From the cell containing the given text, extract its center point as [X, Y] coordinate. 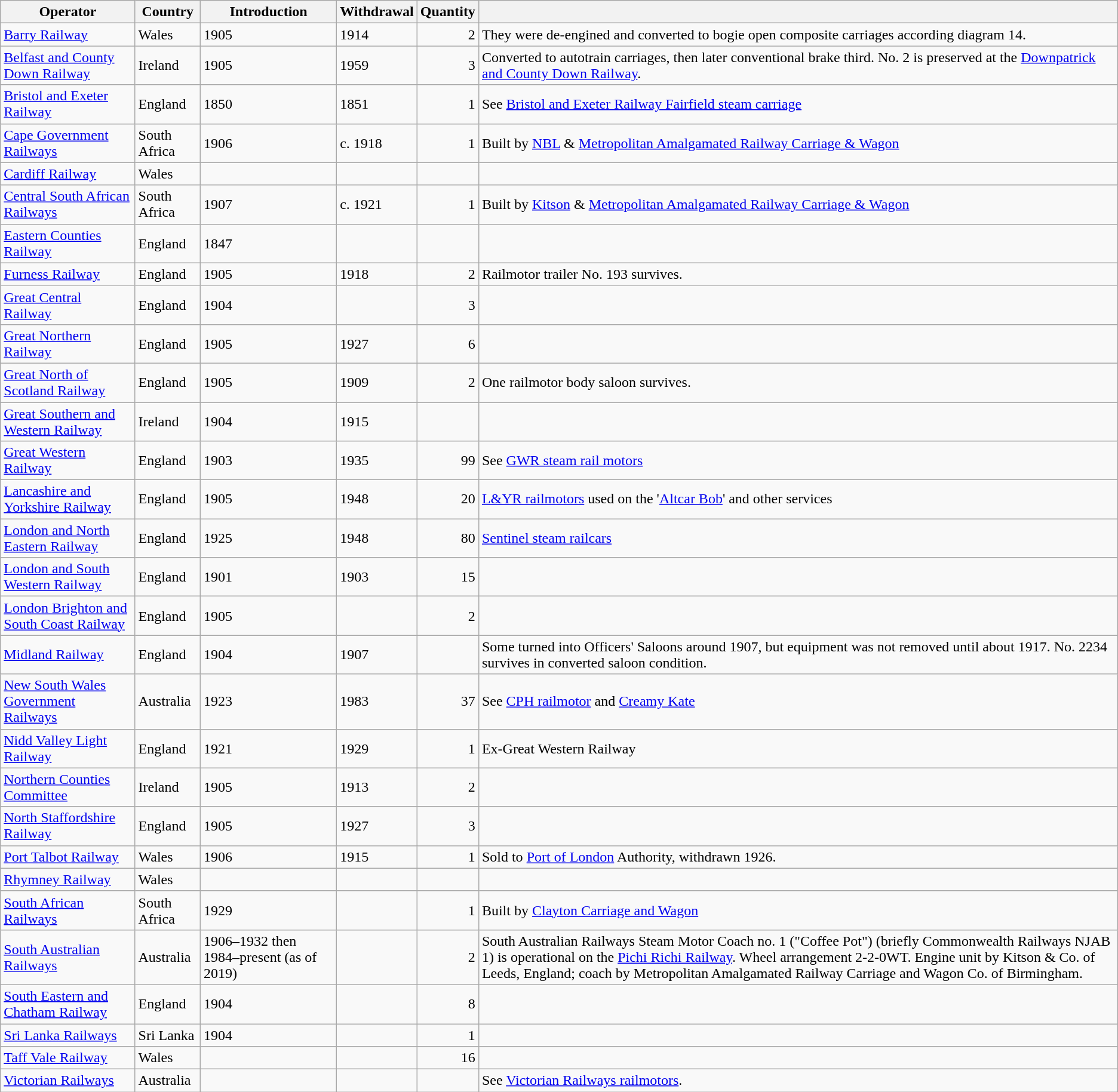
Built by Clayton Carriage and Wagon [798, 910]
8 [448, 1004]
1850 [269, 104]
Eastern Counties Railway [68, 244]
c. 1918 [377, 143]
Built by NBL & Metropolitan Amalgamated Railway Carriage & Wagon [798, 143]
See Bristol and Exeter Railway Fairfield steam carriage [798, 104]
Great North of Scotland Railway [68, 382]
Northern Counties Committee [68, 787]
Converted to autotrain carriages, then later conventional brake third. No. 2 is preserved at the Downpatrick and County Down Railway. [798, 66]
Cardiff Railway [68, 174]
Furness Railway [68, 274]
20 [448, 499]
Bristol and Exeter Railway [68, 104]
1925 [269, 539]
Sri Lanka Railways [68, 1035]
Port Talbot Railway [68, 857]
1959 [377, 66]
They were de-engined and converted to bogie open composite carriages according diagram 14. [798, 35]
North Staffordshire Railway [68, 826]
80 [448, 539]
Sri Lanka [168, 1035]
See GWR steam rail motors [798, 461]
Country [168, 12]
1914 [377, 35]
1906–1932 then 1984–present (as of 2019) [269, 957]
Barry Railway [68, 35]
16 [448, 1058]
Sold to Port of London Authority, withdrawn 1926. [798, 857]
1901 [269, 577]
1847 [269, 244]
Great Central Railway [68, 304]
Victorian Railways [68, 1081]
South Eastern and Chatham Railway [68, 1004]
15 [448, 577]
Some turned into Officers' Saloons around 1907, but equipment was not removed until about 1917. No. 2234 survives in converted saloon condition. [798, 654]
1983 [377, 702]
London and South Western Railway [68, 577]
Great Northern Railway [68, 344]
New South Wales Government Railways [68, 702]
Nidd Valley Light Railway [68, 749]
1851 [377, 104]
1918 [377, 274]
Great Southern and Western Railway [68, 422]
Introduction [269, 12]
One railmotor body saloon survives. [798, 382]
1935 [377, 461]
Ex-Great Western Railway [798, 749]
1909 [377, 382]
1921 [269, 749]
Quantity [448, 12]
Taff Vale Railway [68, 1058]
Great Western Railway [68, 461]
1913 [377, 787]
Cape Government Railways [68, 143]
6 [448, 344]
Built by Kitson & Metropolitan Amalgamated Railway Carriage & Wagon [798, 204]
Midland Railway [68, 654]
L&YR railmotors used on the 'Altcar Bob' and other services [798, 499]
1923 [269, 702]
Rhymney Railway [68, 879]
Operator [68, 12]
London Brighton and South Coast Railway [68, 616]
99 [448, 461]
Central South African Railways [68, 204]
Sentinel steam railcars [798, 539]
Withdrawal [377, 12]
See Victorian Railways railmotors. [798, 1081]
37 [448, 702]
Railmotor trailer No. 193 survives. [798, 274]
South African Railways [68, 910]
London and North Eastern Railway [68, 539]
See CPH railmotor and Creamy Kate [798, 702]
c. 1921 [377, 204]
Belfast and County Down Railway [68, 66]
Lancashire and Yorkshire Railway [68, 499]
South Australian Railways [68, 957]
